Locate the cell with the specified text and output its (x, y) center coordinate. 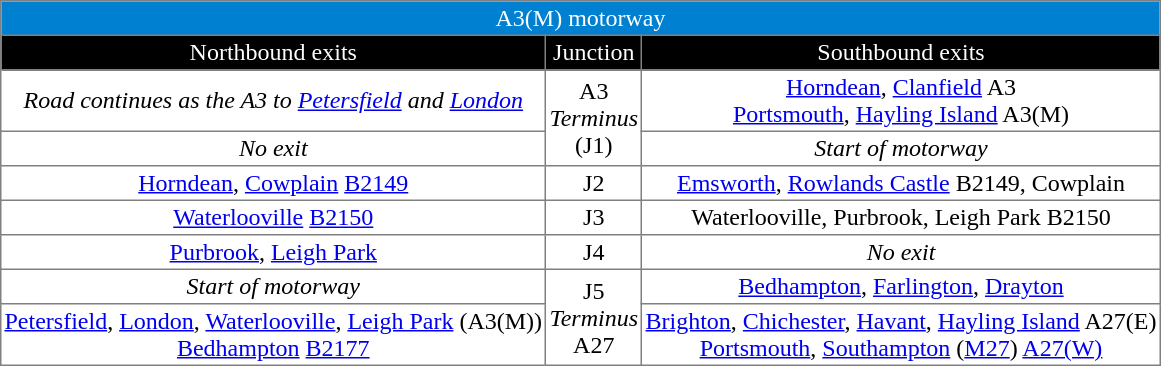
Northbound exits (274, 52)
Horndean, Cowplain B2149 (274, 183)
J5 Terminus A27 (594, 317)
Road continues as the A3 to Petersfield and London (274, 101)
Junction (594, 52)
Bedhampton, Farlington, Drayton (901, 286)
A3 Terminus (J1) (594, 118)
J2 (594, 183)
Purbrook, Leigh Park (274, 252)
Southbound exits (901, 52)
A3(M) motorway (580, 18)
Waterlooville B2150 (274, 217)
Waterlooville, Purbrook, Leigh Park B2150 (901, 217)
Emsworth, Rowlands Castle B2149, Cowplain (901, 183)
Petersfield, London, Waterlooville, Leigh Park (A3(M)) Bedhampton B2177 (274, 335)
J3 (594, 217)
Brighton, Chichester, Havant, Hayling Island A27(E) Portsmouth, Southampton (M27) A27(W) (901, 335)
Horndean, Clanfield A3 Portsmouth, Hayling Island A3(M) (901, 101)
J4 (594, 252)
